Provide the (x, y) coordinate of the cell's center where the given text is located.  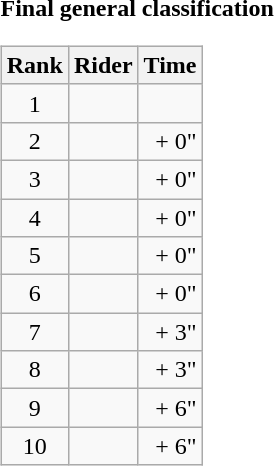
Rank (34, 65)
10 (34, 446)
6 (34, 294)
2 (34, 141)
Time (170, 65)
7 (34, 332)
5 (34, 256)
3 (34, 179)
1 (34, 103)
4 (34, 217)
9 (34, 408)
8 (34, 370)
Rider (103, 65)
